Search for the cell housing the specified text and yield its [x, y] center coordinate. 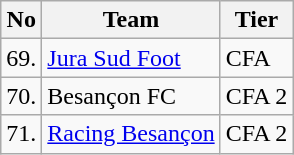
69. [22, 58]
Team [131, 20]
No [22, 20]
CFA [256, 58]
Tier [256, 20]
Besançon FC [131, 96]
Racing Besançon [131, 134]
71. [22, 134]
Jura Sud Foot [131, 58]
70. [22, 96]
